For the text-containing cell, return its midpoint in [X, Y] coordinate format. 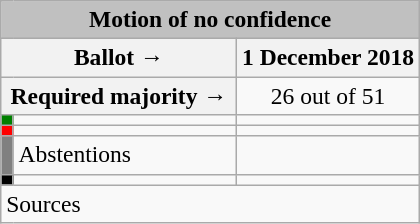
Abstentions [125, 155]
Sources [210, 204]
26 out of 51 [328, 95]
1 December 2018 [328, 57]
Motion of no confidence [210, 19]
Ballot → [119, 57]
Required majority → [119, 95]
